Determine the [X, Y] coordinate at the center of the cell enclosing the given text.  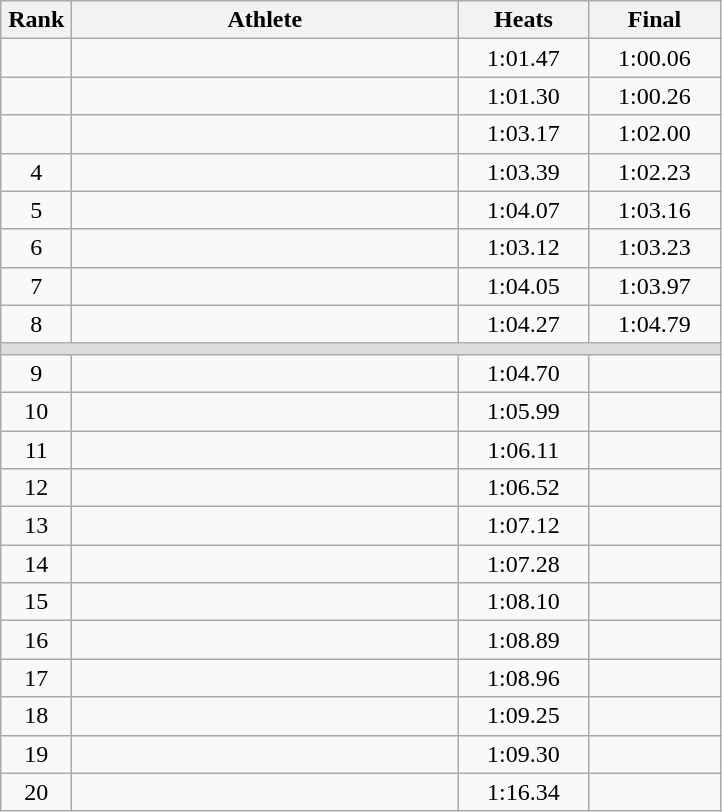
1:03.12 [524, 248]
20 [36, 792]
1:04.27 [524, 324]
1:07.12 [524, 526]
7 [36, 286]
10 [36, 411]
15 [36, 602]
1:07.28 [524, 564]
12 [36, 488]
1:03.17 [524, 134]
19 [36, 754]
1:03.16 [654, 210]
1:06.11 [524, 449]
1:04.70 [524, 373]
1:03.23 [654, 248]
1:03.97 [654, 286]
1:01.30 [524, 96]
9 [36, 373]
4 [36, 172]
1:05.99 [524, 411]
14 [36, 564]
17 [36, 678]
16 [36, 640]
11 [36, 449]
1:08.10 [524, 602]
1:02.23 [654, 172]
1:04.05 [524, 286]
1:00.26 [654, 96]
1:06.52 [524, 488]
8 [36, 324]
5 [36, 210]
Heats [524, 20]
1:00.06 [654, 58]
1:09.25 [524, 716]
Rank [36, 20]
1:02.00 [654, 134]
1:08.89 [524, 640]
1:16.34 [524, 792]
6 [36, 248]
1:01.47 [524, 58]
1:08.96 [524, 678]
18 [36, 716]
1:03.39 [524, 172]
13 [36, 526]
1:04.07 [524, 210]
Final [654, 20]
1:04.79 [654, 324]
Athlete [265, 20]
1:09.30 [524, 754]
